Scan for the cell matching the given text and deliver its (x, y) coordinate at center. 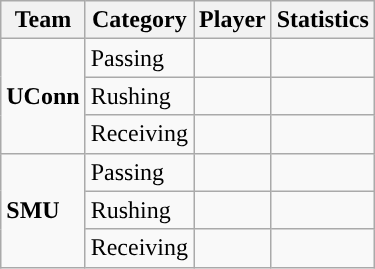
SMU (43, 210)
Statistics (322, 20)
Category (139, 20)
Team (43, 20)
Player (233, 20)
UConn (43, 96)
